Find where the given text appears and provide that cell's center as (X, Y) coordinate. 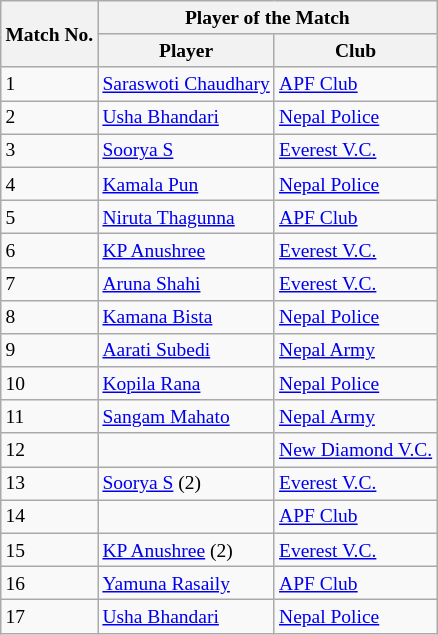
2 (50, 118)
Aruna Shahi (186, 284)
KP Anushree (2) (186, 550)
1 (50, 84)
5 (50, 216)
15 (50, 550)
6 (50, 250)
4 (50, 184)
Club (355, 50)
Yamuna Rasaily (186, 584)
Sangam Mahato (186, 416)
Soorya S (2) (186, 484)
KP Anushree (186, 250)
16 (50, 584)
17 (50, 616)
Kamala Pun (186, 184)
Saraswoti Chaudhary (186, 84)
Match No. (50, 34)
Player (186, 50)
Soorya S (186, 150)
12 (50, 450)
11 (50, 416)
Aarati Subedi (186, 350)
7 (50, 284)
Player of the Match (268, 18)
Niruta Thagunna (186, 216)
9 (50, 350)
8 (50, 316)
13 (50, 484)
Kamana Bista (186, 316)
10 (50, 384)
Kopila Rana (186, 384)
14 (50, 516)
New Diamond V.C. (355, 450)
3 (50, 150)
